For the text-containing cell, return its midpoint in [X, Y] coordinate format. 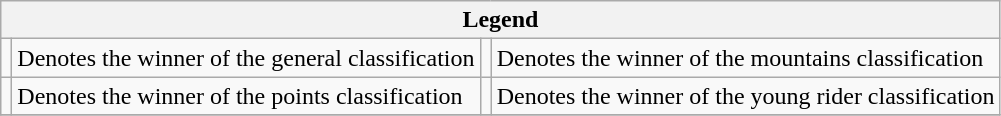
Denotes the winner of the general classification [246, 58]
Denotes the winner of the points classification [246, 96]
Legend [500, 20]
Denotes the winner of the young rider classification [746, 96]
Denotes the winner of the mountains classification [746, 58]
